Capture the cell that displays the provided text and extract its (X, Y) central coordinate. 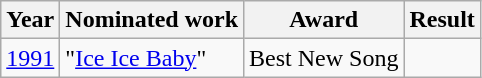
Best New Song (324, 58)
Award (324, 20)
1991 (30, 58)
Result (442, 20)
Year (30, 20)
"Ice Ice Baby" (152, 58)
Nominated work (152, 20)
